Return (x, y) of the center of cell containing provided text 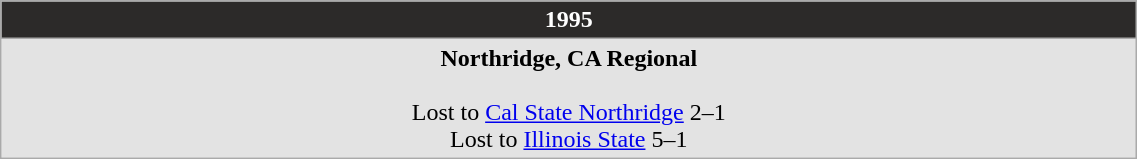
Northridge, CA RegionalLost to Cal State Northridge 2–1 Lost to Illinois State 5–1 (569, 98)
1995 (569, 20)
